Determine the [X, Y] coordinate at the center of the cell enclosing the given text.  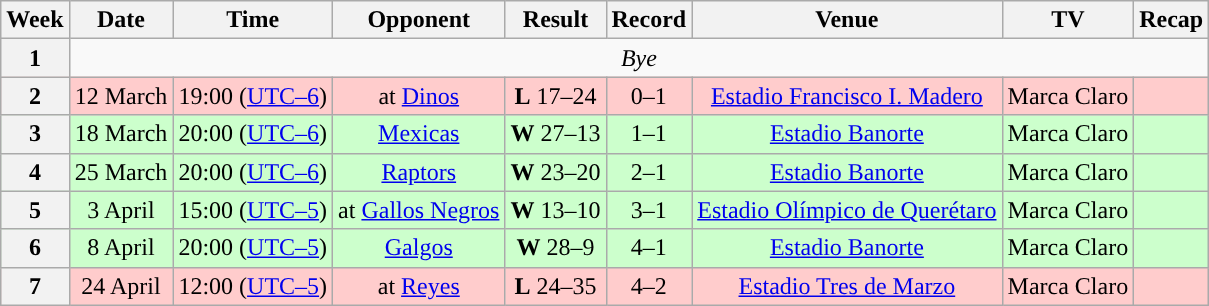
3–1 [649, 210]
2 [35, 96]
20:00 (UTC–5) [253, 248]
W 28–9 [556, 248]
Time [253, 20]
Estadio Francisco I. Madero [847, 96]
12:00 (UTC–5) [253, 286]
Bye [639, 58]
Estadio Olímpico de Querétaro [847, 210]
5 [35, 210]
4 [35, 172]
0–1 [649, 96]
W 23–20 [556, 172]
at Gallos Negros [419, 210]
12 March [121, 96]
L 24–35 [556, 286]
18 March [121, 134]
1 [35, 58]
at Reyes [419, 286]
Record [649, 20]
19:00 (UTC–6) [253, 96]
Venue [847, 20]
6 [35, 248]
1–1 [649, 134]
Week [35, 20]
at Dinos [419, 96]
7 [35, 286]
25 March [121, 172]
W 27–13 [556, 134]
15:00 (UTC–5) [253, 210]
3 April [121, 210]
24 April [121, 286]
Raptors [419, 172]
TV [1068, 20]
2–1 [649, 172]
Date [121, 20]
L 17–24 [556, 96]
Galgos [419, 248]
8 April [121, 248]
Result [556, 20]
W 13–10 [556, 210]
Opponent [419, 20]
Estadio Tres de Marzo [847, 286]
Recap [1172, 20]
4–1 [649, 248]
3 [35, 134]
Mexicas [419, 134]
4–2 [649, 286]
